Search for the cell housing the specified text and yield its (x, y) center coordinate. 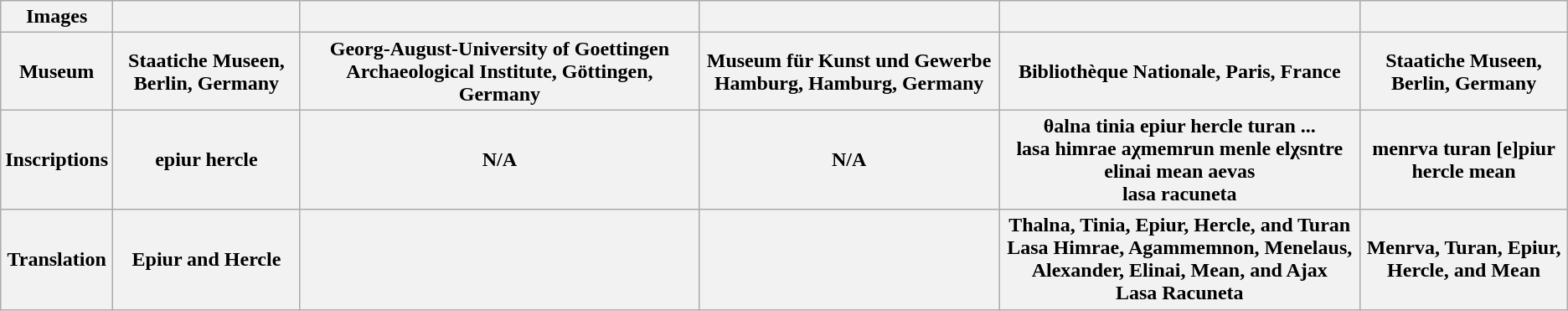
menrva turan [e]piur hercle mean (1464, 159)
Georg-August-University of Goettingen Archaeological Institute, Göttingen, Germany (499, 71)
Inscriptions (57, 159)
θalna tinia epiur hercle turan ...lasa himrae aχmemrun menle elχsntre elinai mean aevaslasa racuneta (1179, 159)
epiur hercle (207, 159)
Museum für Kunst und Gewerbe Hamburg, Hamburg, Germany (849, 71)
Bibliothèque Nationale, Paris, France (1179, 71)
Museum (57, 71)
Thalna, Tinia, Epiur, Hercle, and TuranLasa Himrae, Agammemnon, Menelaus, Alexander, Elinai, Mean, and AjaxLasa Racuneta (1179, 260)
Menrva, Turan, Epiur, Hercle, and Mean (1464, 260)
Epiur and Hercle (207, 260)
Images (57, 17)
Translation (57, 260)
